Capture the cell that displays the provided text and extract its [X, Y] central coordinate. 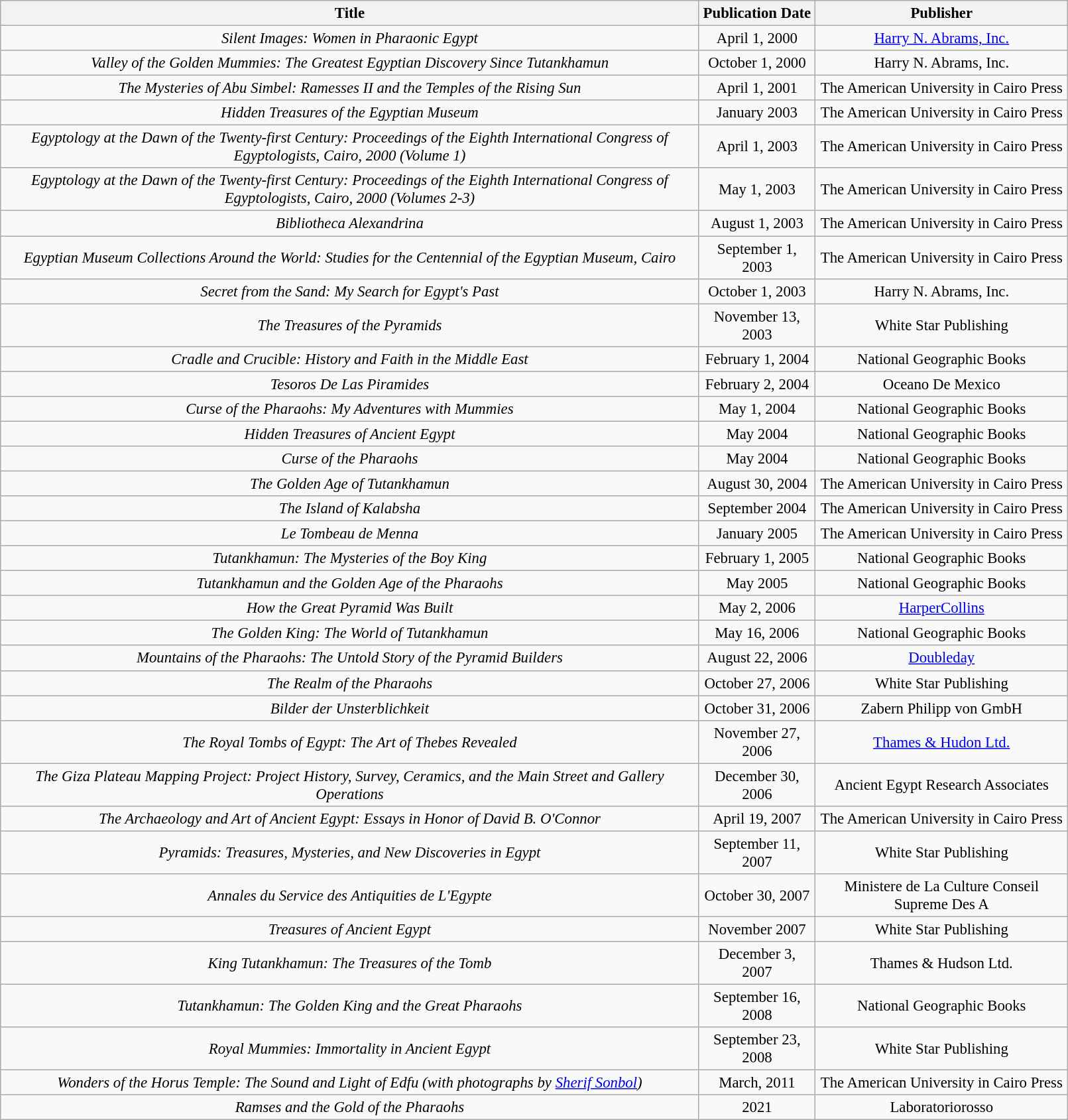
Tutankhamun and the Golden Age of the Pharaohs [350, 584]
September 11, 2007 [757, 853]
April 1, 2003 [757, 147]
Hidden Treasures of Ancient Egypt [350, 434]
Publication Date [757, 13]
The Archaeology and Art of Ancient Egypt: Essays in Honor of David B. O'Connor [350, 819]
The Golden Age of Tutankhamun [350, 483]
Cradle and Crucible: History and Faith in the Middle East [350, 359]
October 1, 2000 [757, 63]
Thames & Hudon Ltd. [941, 741]
March, 2011 [757, 1083]
Zabern Philipp von GmbH [941, 708]
Egyptian Museum Collections Around the World: Studies for the Centennial of the Egyptian Museum, Cairo [350, 257]
April 19, 2007 [757, 819]
January 2005 [757, 534]
Valley of the Golden Mummies: The Greatest Egyptian Discovery Since Tutankhamun [350, 63]
April 1, 2000 [757, 38]
Ancient Egypt Research Associates [941, 785]
Tutankhamun: The Mysteries of the Boy King [350, 558]
Curse of the Pharaohs: My Adventures with Mummies [350, 409]
Treasures of Ancient Egypt [350, 929]
Egyptology at the Dawn of the Twenty-first Century: Proceedings of the Eighth International Congress of Egyptologists, Cairo, 2000 (Volumes 2-3) [350, 190]
May 16, 2006 [757, 633]
How the Great Pyramid Was Built [350, 608]
November 13, 2003 [757, 325]
Secret from the Sand: My Search for Egypt's Past [350, 291]
October 27, 2006 [757, 683]
Thames & Hudson Ltd. [941, 963]
Doubleday [941, 658]
The Royal Tombs of Egypt: The Art of Thebes Revealed [350, 741]
2021 [757, 1107]
Ramses and the Gold of the Pharaohs [350, 1107]
Title [350, 13]
April 1, 2001 [757, 88]
Royal Mummies: Immortality in Ancient Egypt [350, 1049]
Hidden Treasures of the Egyptian Museum [350, 113]
Le Tombeau de Menna [350, 534]
HarperCollins [941, 608]
February 2, 2004 [757, 384]
September 1, 2003 [757, 257]
Wonders of the Horus Temple: The Sound and Light of Edfu (with photographs by Sherif Sonbol) [350, 1083]
The Mysteries of Abu Simbel: Ramesses II and the Temples of the Rising Sun [350, 88]
September 16, 2008 [757, 1007]
December 30, 2006 [757, 785]
October 1, 2003 [757, 291]
August 1, 2003 [757, 223]
Laboratoriorosso [941, 1107]
December 3, 2007 [757, 963]
November 27, 2006 [757, 741]
May 2005 [757, 584]
Oceano De Mexico [941, 384]
Publisher [941, 13]
May 2, 2006 [757, 608]
February 1, 2005 [757, 558]
Bibliotheca Alexandrina [350, 223]
September 23, 2008 [757, 1049]
The Giza Plateau Mapping Project: Project History, Survey, Ceramics, and the Main Street and Gallery Operations [350, 785]
January 2003 [757, 113]
Curse of the Pharaohs [350, 459]
The Golden King: The World of Tutankhamun [350, 633]
August 30, 2004 [757, 483]
Mountains of the Pharaohs: The Untold Story of the Pyramid Builders [350, 658]
Silent Images: Women in Pharaonic Egypt [350, 38]
September 2004 [757, 509]
May 1, 2003 [757, 190]
King Tutankhamun: The Treasures of the Tomb [350, 963]
October 30, 2007 [757, 895]
The Treasures of the Pyramids [350, 325]
August 22, 2006 [757, 658]
February 1, 2004 [757, 359]
November 2007 [757, 929]
The Island of Kalabsha [350, 509]
May 1, 2004 [757, 409]
Bilder der Unsterblichkeit [350, 708]
Tutankhamun: The Golden King and the Great Pharaohs [350, 1007]
Egyptology at the Dawn of the Twenty-first Century: Proceedings of the Eighth International Congress of Egyptologists, Cairo, 2000 (Volume 1) [350, 147]
Pyramids: Treasures, Mysteries, and New Discoveries in Egypt [350, 853]
October 31, 2006 [757, 708]
Tesoros De Las Piramides [350, 384]
The Realm of the Pharaohs [350, 683]
Ministere de La Culture Conseil Supreme Des A [941, 895]
Annales du Service des Antiquities de L'Egypte [350, 895]
